Find where the given text appears and provide that cell's center as [x, y] coordinate. 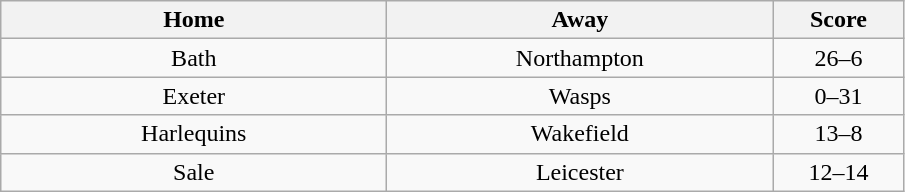
Bath [194, 58]
Away [580, 20]
13–8 [838, 134]
Leicester [580, 172]
Sale [194, 172]
0–31 [838, 96]
Score [838, 20]
Home [194, 20]
12–14 [838, 172]
26–6 [838, 58]
Wakefield [580, 134]
Exeter [194, 96]
Northampton [580, 58]
Wasps [580, 96]
Harlequins [194, 134]
